Search for the cell housing the specified text and yield its [X, Y] center coordinate. 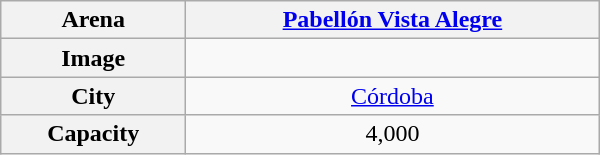
Image [94, 58]
4,000 [393, 134]
City [94, 96]
Arena [94, 20]
Pabellón Vista Alegre [393, 20]
Córdoba [393, 96]
Capacity [94, 134]
